Output the (x, y) coordinate of the center of the cell containing the given text.  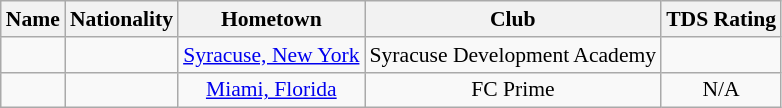
Syracuse, New York (271, 55)
Hometown (271, 19)
TDS Rating (721, 19)
Club (512, 19)
Name (33, 19)
Syracuse Development Academy (512, 55)
Nationality (122, 19)
FC Prime (512, 90)
Miami, Florida (271, 90)
N/A (721, 90)
